Pinpoint the cell where the given text exists, returning its [x, y] midpoint coordinate. 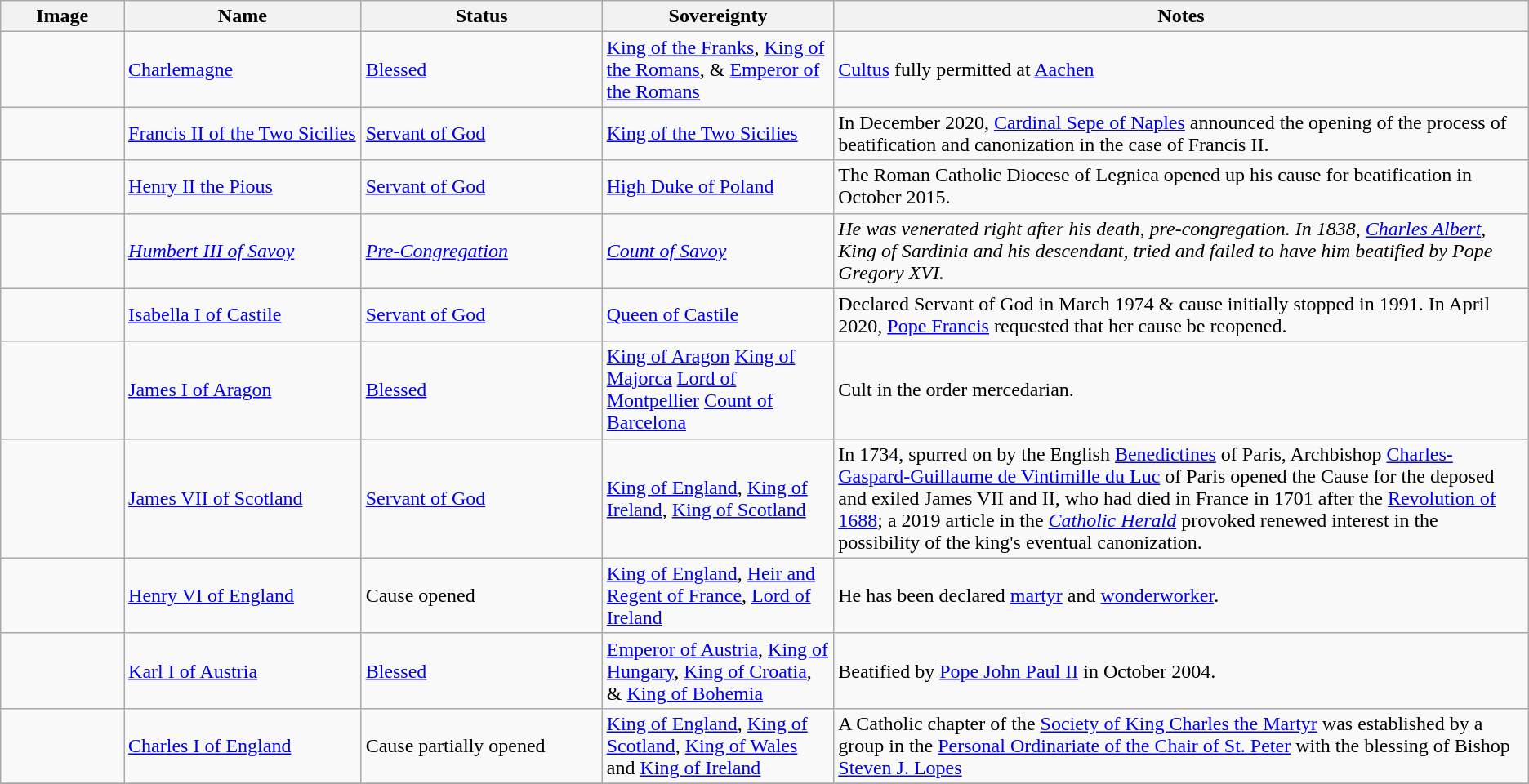
In December 2020, Cardinal Sepe of Naples announced the opening of the process of beatification and canonization in the case of Francis II. [1181, 134]
King of Aragon King of Majorca Lord of Montpellier Count of Barcelona [718, 390]
He has been declared martyr and wonderworker. [1181, 595]
Sovereignty [718, 16]
The Roman Catholic Diocese of Legnica opened up his cause for beatification in October 2015. [1181, 186]
Pre-Congregation [482, 251]
King of England, Heir and Regent of France, Lord of Ireland [718, 595]
Emperor of Austria, King of Hungary, King of Croatia, & King of Bohemia [718, 670]
James VII of Scotland [243, 498]
Beatified by Pope John Paul II in October 2004. [1181, 670]
Status [482, 16]
King of England, King of Ireland, King of Scotland [718, 498]
Francis II of the Two Sicilies [243, 134]
Cause opened [482, 595]
Count of Savoy [718, 251]
Henry II the Pious [243, 186]
James I of Aragon [243, 390]
Henry VI of England [243, 595]
King of the Franks, King of the Romans, & Emperor of the Romans [718, 69]
Image [62, 16]
Charles I of England [243, 746]
King of England, King of Scotland, King of Wales and King of Ireland [718, 746]
Notes [1181, 16]
King of the Two Sicilies [718, 134]
Charlemagne [243, 69]
Cult in the order mercedarian. [1181, 390]
Queen of Castile [718, 315]
Name [243, 16]
Cause partially opened [482, 746]
Karl I of Austria [243, 670]
Declared Servant of God in March 1974 & cause initially stopped in 1991. In April 2020, Pope Francis requested that her cause be reopened. [1181, 315]
Cultus fully permitted at Aachen [1181, 69]
Humbert III of Savoy [243, 251]
Isabella I of Castile [243, 315]
High Duke of Poland [718, 186]
